Find where the given text appears and provide that cell's center as (x, y) coordinate. 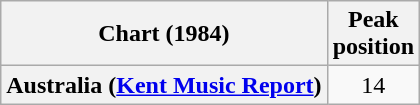
Australia (Kent Music Report) (164, 85)
14 (373, 85)
Chart (1984) (164, 34)
Peakposition (373, 34)
